Detect which cell encompasses the target text, then output its [X, Y] center coordinate. 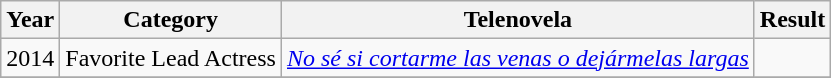
Year [30, 20]
2014 [30, 58]
Favorite Lead Actress [171, 58]
Result [792, 20]
Category [171, 20]
No sé si cortarme las venas o dejármelas largas [518, 58]
Telenovela [518, 20]
